Detect which cell encompasses the target text, then output its [X, Y] center coordinate. 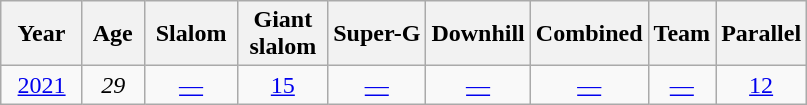
Downhill [478, 34]
2021 [42, 85]
Year [42, 34]
Giant slalom [283, 34]
Super-G [377, 34]
Combined [589, 34]
Age [113, 34]
15 [283, 85]
29 [113, 85]
Team [682, 34]
12 [762, 85]
Parallel [762, 34]
Slalom [191, 34]
